Return the (x, y) coordinate for the center point of the cell that contains the specified text.  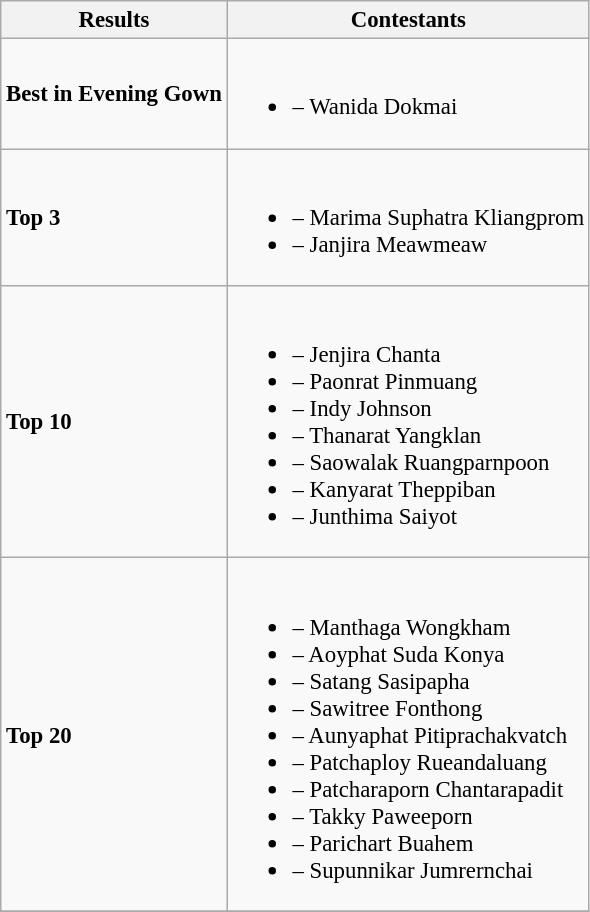
Top 20 (114, 734)
Top 10 (114, 422)
Best in Evening Gown (114, 94)
Top 3 (114, 218)
Contestants (408, 20)
– Marima Suphatra Kliangprom – Janjira Meawmeaw (408, 218)
– Wanida Dokmai (408, 94)
Results (114, 20)
– Jenjira Chanta – Paonrat Pinmuang – Indy Johnson – Thanarat Yangklan – Saowalak Ruangparnpoon – Kanyarat Theppiban – Junthima Saiyot (408, 422)
